Identify which cell holds the provided text, then report its (x, y) central coordinate. 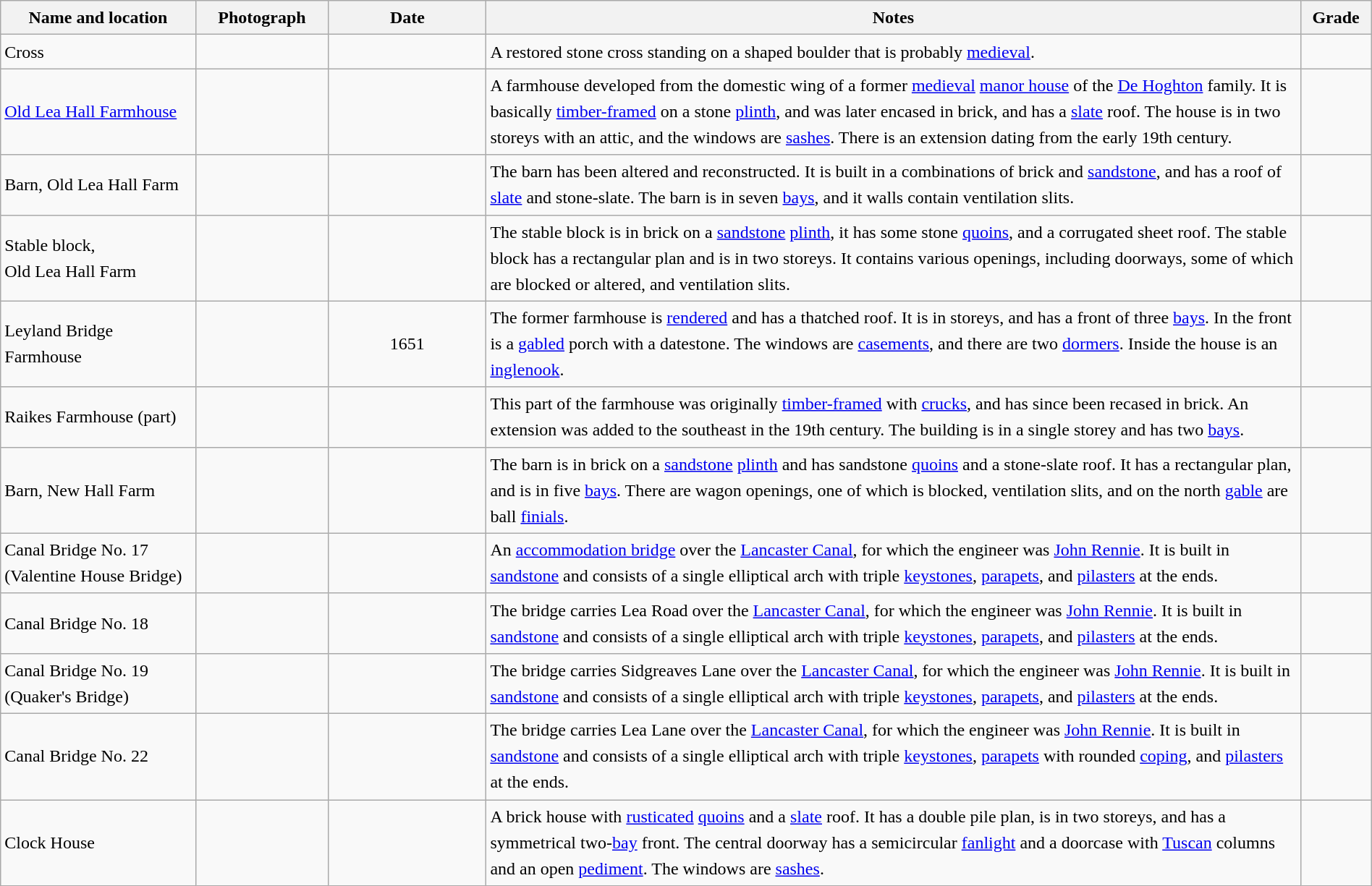
Barn, Old Lea Hall Farm (98, 185)
Date (407, 17)
Name and location (98, 17)
Photograph (262, 17)
Canal Bridge No. 17(Valentine House Bridge) (98, 563)
Barn, New Hall Farm (98, 490)
Cross (98, 52)
Clock House (98, 843)
Old Lea Hall Farmhouse (98, 111)
Notes (893, 17)
1651 (407, 344)
A restored stone cross standing on a shaped boulder that is probably medieval. (893, 52)
Canal Bridge No. 22 (98, 757)
Stable block,Old Lea Hall Farm (98, 257)
Leyland Bridge Farmhouse (98, 344)
Canal Bridge No. 19(Quaker's Bridge) (98, 683)
Raikes Farmhouse (part) (98, 417)
Canal Bridge No. 18 (98, 623)
Grade (1336, 17)
